Locate the cell with the specified text and output its (X, Y) center coordinate. 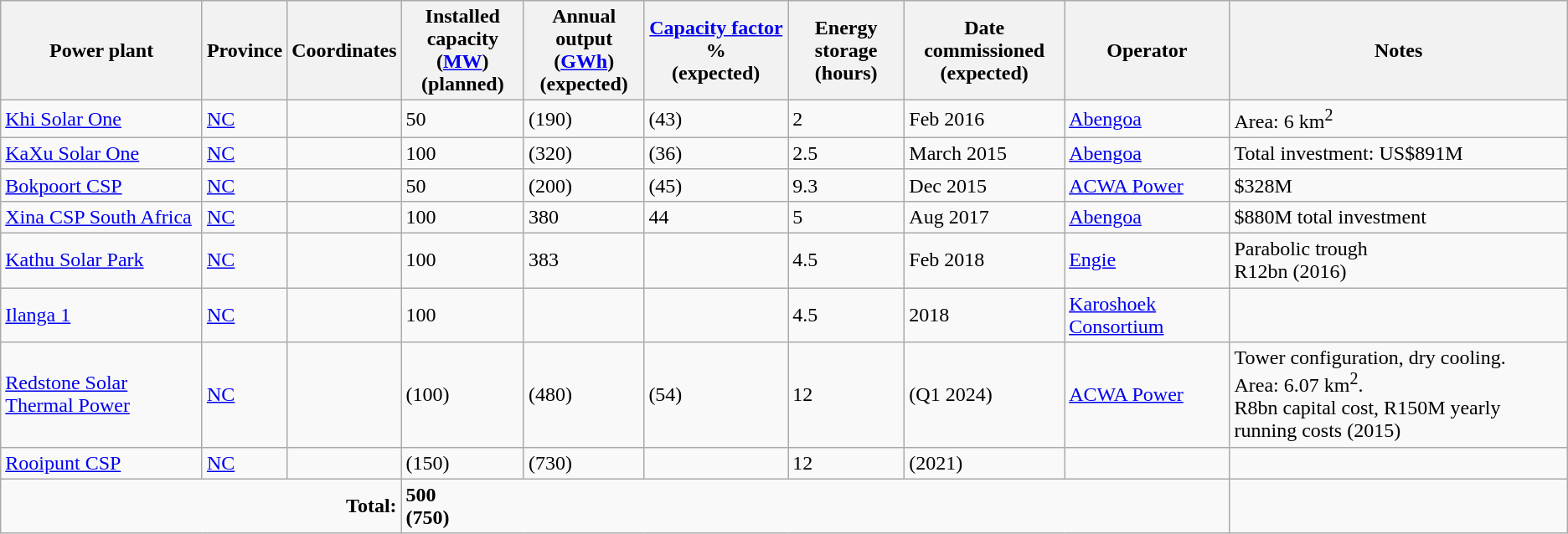
5 (846, 217)
Area: 6 km2 (1399, 119)
Dec 2015 (985, 185)
2.5 (846, 153)
March 2015 (985, 153)
Operator (1148, 50)
9.3 (846, 185)
Aug 2017 (985, 217)
(45) (716, 185)
Khi Solar One (102, 119)
(200) (583, 185)
Redstone Solar Thermal Power (102, 395)
Province (245, 50)
Total investment: US$891M (1399, 153)
Ilanga 1 (102, 315)
Notes (1399, 50)
Annualoutput (GWh)(expected) (583, 50)
383 (583, 261)
Karoshoek Consortium (1148, 315)
2 (846, 119)
Rooipunt CSP (102, 463)
Kathu Solar Park (102, 261)
Bokpoort CSP (102, 185)
$880M total investment (1399, 217)
Coordinates (344, 50)
(480) (583, 395)
500 (750) (816, 506)
Feb 2018 (985, 261)
Feb 2016 (985, 119)
$328M (1399, 185)
Energystorage (hours) (846, 50)
(150) (462, 463)
(54) (716, 395)
Power plant (102, 50)
Capacity factor %(expected) (716, 50)
380 (583, 217)
44 (716, 217)
Total: (201, 506)
Tower configuration, dry cooling.Area: 6.07 km2.R8bn capital cost, R150M yearly running costs (2015) (1399, 395)
(36) (716, 153)
(Q1 2024) (985, 395)
KaXu Solar One (102, 153)
(100) (462, 395)
(2021) (985, 463)
Parabolic troughR12bn (2016) (1399, 261)
(43) (716, 119)
Xina CSP South Africa (102, 217)
(730) (583, 463)
Engie (1148, 261)
2018 (985, 315)
Installedcapacity (MW)(planned) (462, 50)
Date commissioned(expected) (985, 50)
(320) (583, 153)
(190) (583, 119)
